Return the [x, y] coordinate for the center point of the cell that contains the specified text.  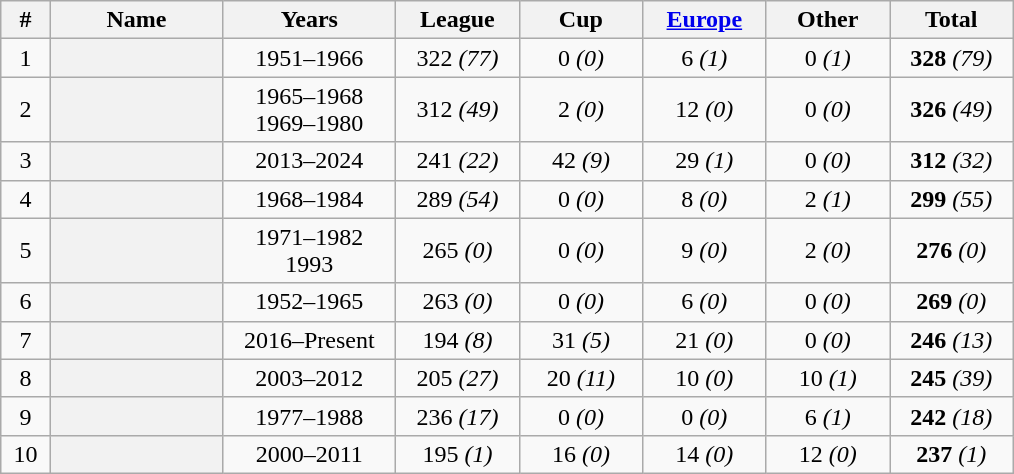
195 (1) [458, 454]
9 [26, 416]
8 (0) [704, 199]
265 (0) [458, 250]
Cup [580, 20]
246 (13) [952, 340]
6 [26, 302]
3 [26, 161]
205 (27) [458, 378]
10 (1) [828, 378]
245 (39) [952, 378]
236 (17) [458, 416]
10 [26, 454]
242 (18) [952, 416]
1952–1965 [310, 302]
16 (0) [580, 454]
269 (0) [952, 302]
2 [26, 110]
322 (77) [458, 58]
312 (49) [458, 110]
6 (0) [704, 302]
2 (1) [828, 199]
20 (11) [580, 378]
5 [26, 250]
0 (1) [828, 58]
9 (0) [704, 250]
Name [136, 20]
2003–2012 [310, 378]
1977–1988 [310, 416]
276 (0) [952, 250]
League [458, 20]
1971–19821993 [310, 250]
21 (0) [704, 340]
1951–1966 [310, 58]
42 (9) [580, 161]
263 (0) [458, 302]
Europe [704, 20]
14 (0) [704, 454]
1965–19681969–1980 [310, 110]
1968–1984 [310, 199]
194 (8) [458, 340]
312 (32) [952, 161]
289 (54) [458, 199]
1 [26, 58]
# [26, 20]
2016–Present [310, 340]
241 (22) [458, 161]
Other [828, 20]
Years [310, 20]
237 (1) [952, 454]
299 (55) [952, 199]
29 (1) [704, 161]
Total [952, 20]
8 [26, 378]
2000–2011 [310, 454]
7 [26, 340]
31 (5) [580, 340]
328 (79) [952, 58]
4 [26, 199]
326 (49) [952, 110]
10 (0) [704, 378]
2013–2024 [310, 161]
